Return [X, Y] of the center of cell containing provided text 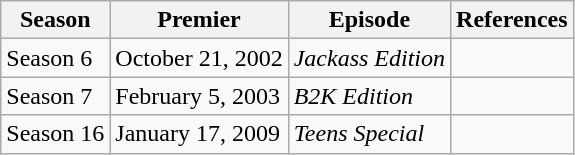
Jackass Edition [369, 58]
January 17, 2009 [199, 134]
Premier [199, 20]
February 5, 2003 [199, 96]
Teens Special [369, 134]
Season 16 [56, 134]
Season 7 [56, 96]
References [512, 20]
B2K Edition [369, 96]
October 21, 2002 [199, 58]
Season [56, 20]
Season 6 [56, 58]
Episode [369, 20]
